Provide the [X, Y] coordinate of the cell's center where the given text is located.  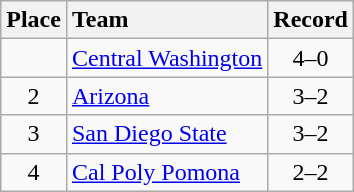
2–2 [311, 172]
3 [34, 134]
Place [34, 20]
Arizona [166, 96]
2 [34, 96]
Central Washington [166, 58]
4 [34, 172]
Team [166, 20]
Record [311, 20]
Cal Poly Pomona [166, 172]
San Diego State [166, 134]
4–0 [311, 58]
